Return (X, Y) of the center of cell containing provided text 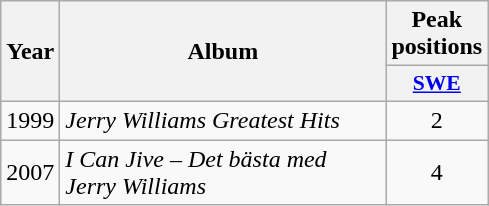
Peak positions (437, 34)
I Can Jive – Det bästa med Jerry Williams (223, 172)
4 (437, 172)
Jerry Williams Greatest Hits (223, 120)
2007 (30, 172)
Album (223, 52)
2 (437, 120)
Year (30, 52)
1999 (30, 120)
SWE (437, 84)
